Scan for the cell matching the given text and deliver its (x, y) coordinate at center. 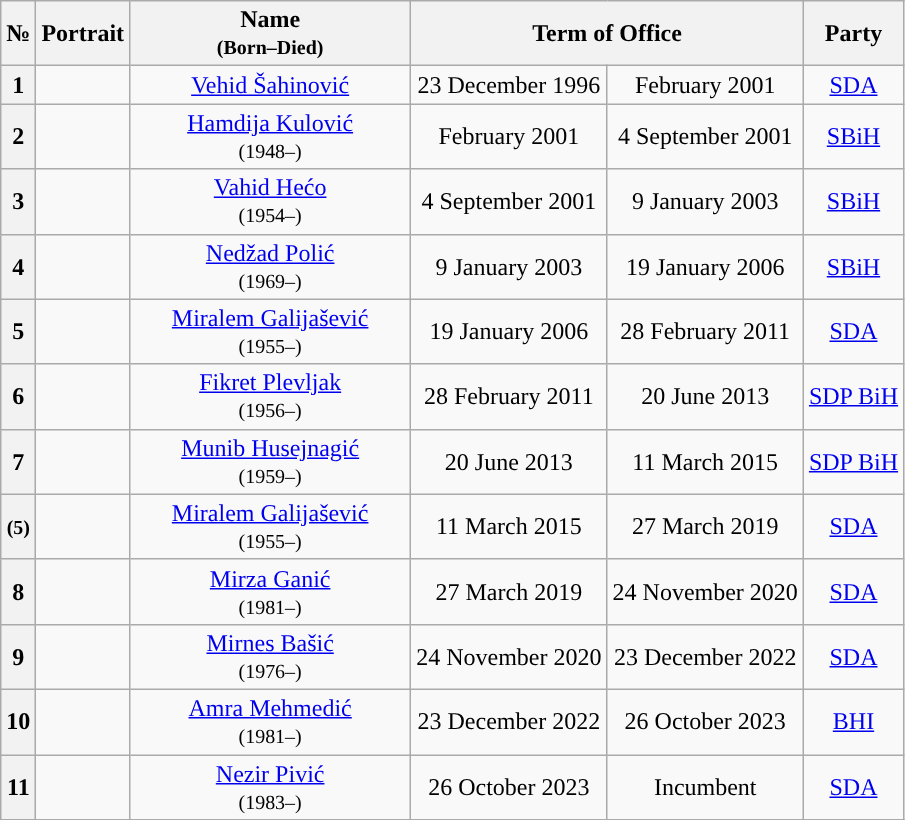
Amra Mehmedić(1981–) (270, 722)
№ (18, 34)
Hamdija Kulović(1948–) (270, 136)
Munib Husejnagić(1959–) (270, 462)
BHI (853, 722)
Name(Born–Died) (270, 34)
4 (18, 266)
(5) (18, 526)
Fikret Plevljak(1956–) (270, 396)
7 (18, 462)
Vehid Šahinović (270, 85)
23 December 1996 (509, 85)
Nedžad Polić(1969–) (270, 266)
Mirnes Bašić(1976–) (270, 656)
6 (18, 396)
2 (18, 136)
Portrait (83, 34)
Mirza Ganić(1981–) (270, 592)
8 (18, 592)
Incumbent (705, 786)
Party (853, 34)
10 (18, 722)
3 (18, 202)
Vahid Hećo(1954–) (270, 202)
1 (18, 85)
11 (18, 786)
Nezir Pivić(1983–) (270, 786)
Term of Office (608, 34)
9 (18, 656)
5 (18, 332)
